Provide the (X, Y) coordinate of the cell's center where the given text is located.  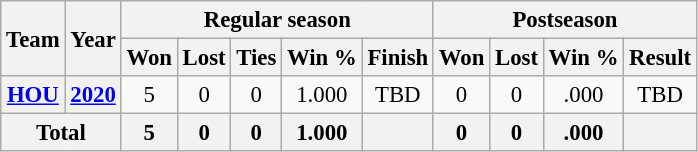
Total (61, 133)
Postseason (564, 20)
HOU (33, 95)
Result (660, 58)
Year (93, 38)
Regular season (277, 20)
2020 (93, 95)
Ties (256, 58)
Finish (398, 58)
Team (33, 38)
